Scan for the cell matching the given text and deliver its [X, Y] coordinate at center. 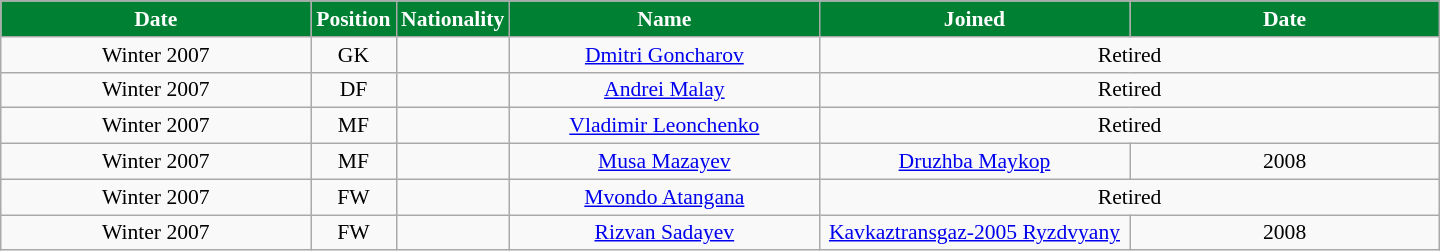
Position [354, 19]
Mvondo Atangana [664, 197]
Dmitri Goncharov [664, 55]
Rizvan Sadayev [664, 233]
Kavkaztransgaz-2005 Ryzdvyany [974, 233]
GK [354, 55]
Vladimir Leonchenko [664, 126]
Musa Mazayev [664, 162]
Andrei Malay [664, 90]
Druzhba Maykop [974, 162]
Joined [974, 19]
DF [354, 90]
Nationality [452, 19]
Name [664, 19]
